Identify which cell holds the provided text, then report its [x, y] central coordinate. 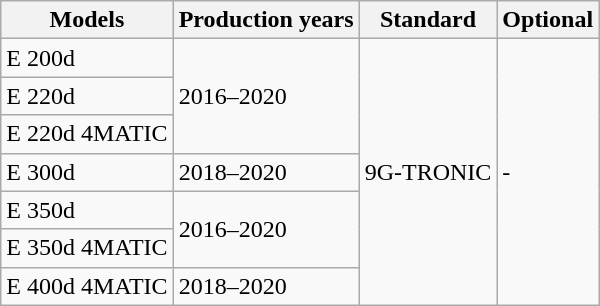
E 400d 4MATIC [87, 286]
E 200d [87, 58]
E 350d 4MATIC [87, 248]
Optional [548, 20]
Models [87, 20]
E 300d [87, 172]
E 220d 4MATIC [87, 134]
E 350d [87, 210]
- [548, 172]
Production years [266, 20]
9G-TRONIC [428, 172]
Standard [428, 20]
E 220d [87, 96]
